Search for the cell housing the specified text and yield its [x, y] center coordinate. 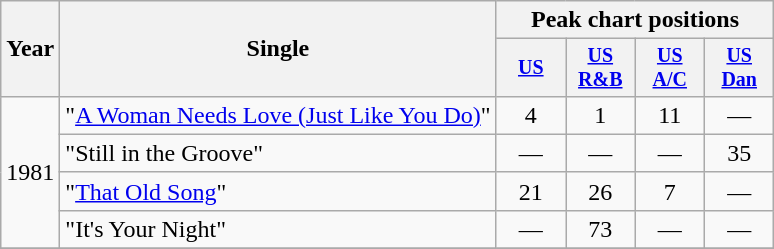
73 [600, 229]
35 [738, 153]
"A Woman Needs Love (Just Like You Do)" [278, 115]
1981 [30, 172]
USR&B [600, 68]
1 [600, 115]
Peak chart positions [635, 20]
Year [30, 49]
26 [600, 191]
"It's Your Night" [278, 229]
4 [530, 115]
USDan [738, 68]
"That Old Song" [278, 191]
11 [670, 115]
US [530, 68]
7 [670, 191]
"Still in the Groove" [278, 153]
21 [530, 191]
USA/C [670, 68]
Single [278, 49]
